Detect which cell encompasses the target text, then output its [X, Y] center coordinate. 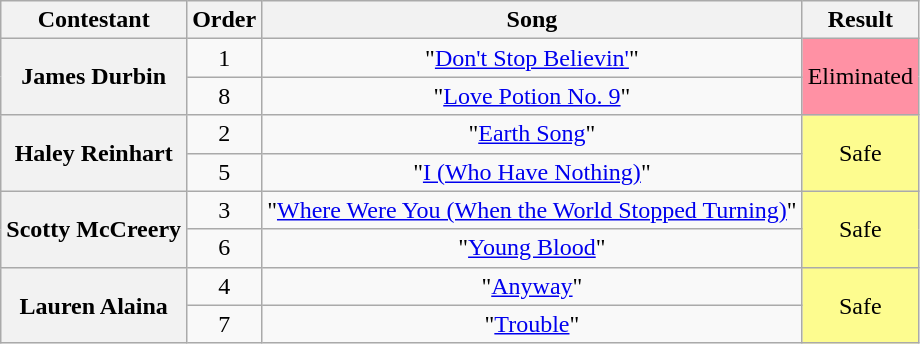
1 [224, 58]
"Don't Stop Believin'" [532, 58]
"Young Blood" [532, 248]
Haley Reinhart [94, 153]
Contestant [94, 20]
"Where Were You (When the World Stopped Turning)" [532, 210]
Result [860, 20]
James Durbin [94, 77]
8 [224, 96]
4 [224, 286]
Song [532, 20]
3 [224, 210]
Scotty McCreery [94, 229]
Lauren Alaina [94, 305]
2 [224, 134]
"Love Potion No. 9" [532, 96]
7 [224, 324]
5 [224, 172]
"Earth Song" [532, 134]
"I (Who Have Nothing)" [532, 172]
"Trouble" [532, 324]
Eliminated [860, 77]
"Anyway" [532, 286]
Order [224, 20]
6 [224, 248]
